Return [x, y] of the center of cell containing provided text 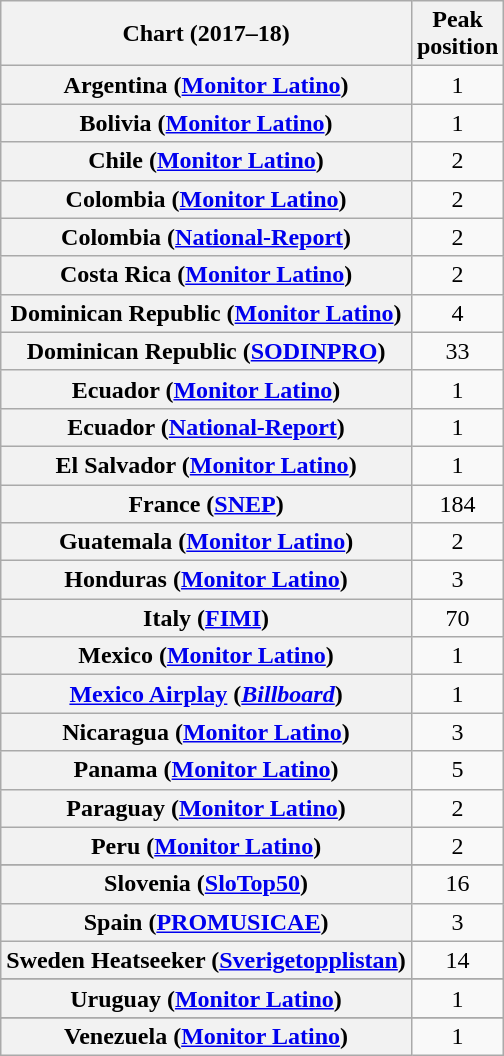
Costa Rica (Monitor Latino) [206, 275]
14 [457, 960]
5 [457, 770]
70 [457, 618]
Italy (FIMI) [206, 618]
Spain (PROMUSICAE) [206, 922]
Slovenia (SloTop50) [206, 884]
Colombia (National-Report) [206, 237]
Guatemala (Monitor Latino) [206, 542]
Peru (Monitor Latino) [206, 846]
Chile (Monitor Latino) [206, 161]
Venezuela (Monitor Latino) [206, 1036]
16 [457, 884]
Colombia (Monitor Latino) [206, 199]
Panama (Monitor Latino) [206, 770]
Dominican Republic (Monitor Latino) [206, 313]
33 [457, 351]
184 [457, 503]
Ecuador (Monitor Latino) [206, 389]
Peakposition [457, 34]
Honduras (Monitor Latino) [206, 580]
Argentina (Monitor Latino) [206, 85]
France (SNEP) [206, 503]
Dominican Republic (SODINPRO) [206, 351]
El Salvador (Monitor Latino) [206, 465]
Chart (2017–18) [206, 34]
4 [457, 313]
Nicaragua (Monitor Latino) [206, 732]
Ecuador (National-Report) [206, 427]
Uruguay (Monitor Latino) [206, 998]
Sweden Heatseeker (Sverigetopplistan) [206, 960]
Mexico (Monitor Latino) [206, 656]
Mexico Airplay (Billboard) [206, 694]
Bolivia (Monitor Latino) [206, 123]
Paraguay (Monitor Latino) [206, 808]
